From the cell containing the given text, extract its center point as (X, Y) coordinate. 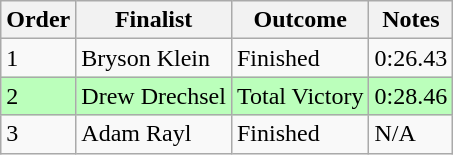
Order (38, 20)
Outcome (300, 20)
Finalist (154, 20)
Drew Drechsel (154, 96)
1 (38, 58)
0:26.43 (411, 58)
Adam Rayl (154, 134)
N/A (411, 134)
Bryson Klein (154, 58)
2 (38, 96)
Notes (411, 20)
0:28.46 (411, 96)
3 (38, 134)
Total Victory (300, 96)
